For the text-containing cell, return its midpoint in (X, Y) coordinate format. 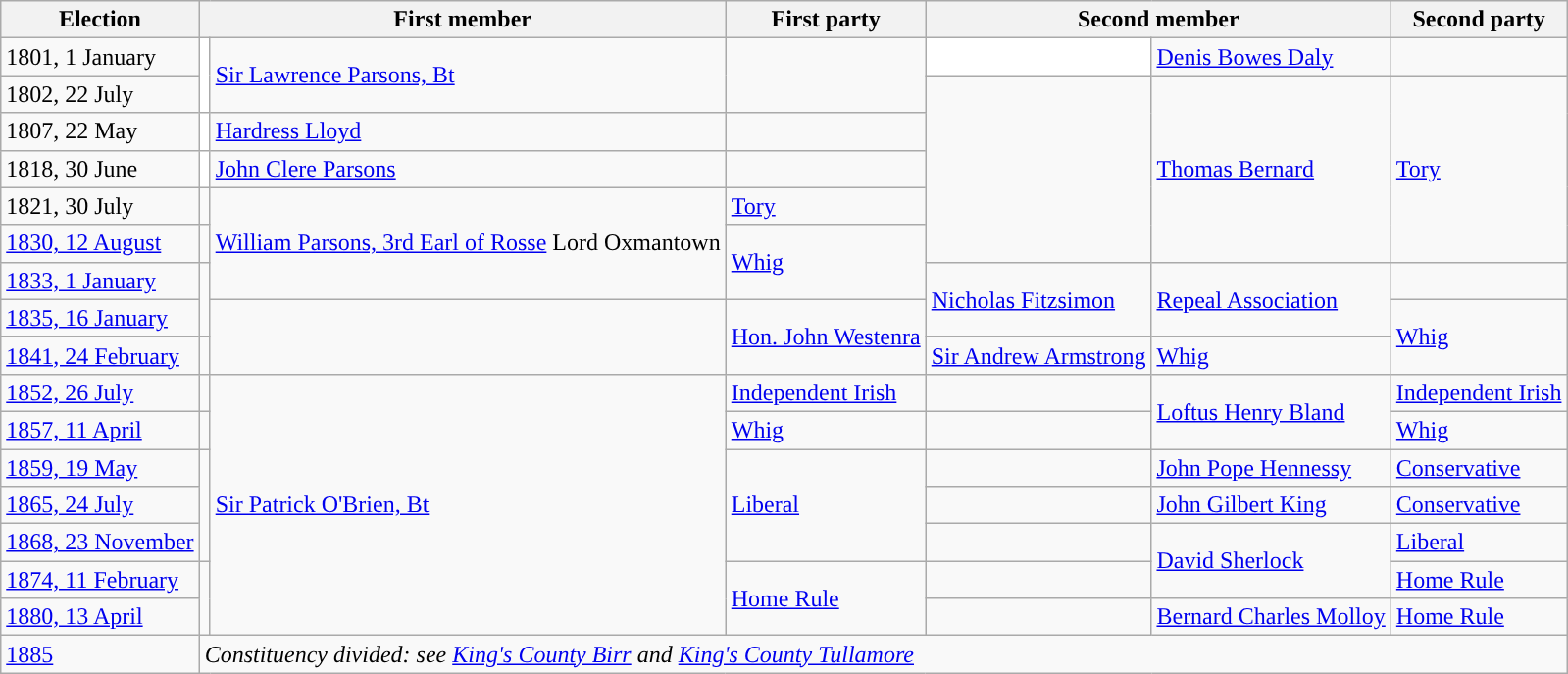
Constituency divided: see King's County Birr and King's County Tullamore (883, 654)
Hardress Lloyd (468, 131)
Second member (1158, 20)
1807, 22 May (100, 131)
Sir Patrick O'Brien, Bt (468, 504)
Sir Andrew Armstrong (1038, 355)
John Clere Parsons (468, 169)
William Parsons, 3rd Earl of Rosse Lord Oxmantown (468, 243)
David Sherlock (1271, 561)
1802, 22 July (100, 94)
Loftus Henry Bland (1271, 411)
First party (826, 20)
Election (100, 20)
1841, 24 February (100, 355)
1868, 23 November (100, 543)
1874, 11 February (100, 580)
Second party (1479, 20)
1852, 26 July (100, 392)
John Pope Hennessy (1271, 468)
1865, 24 July (100, 505)
1885 (100, 654)
Thomas Bernard (1271, 169)
Nicholas Fitzsimon (1038, 299)
1880, 13 April (100, 617)
Sir Lawrence Parsons, Bt (468, 76)
John Gilbert King (1271, 505)
1857, 11 April (100, 430)
1818, 30 June (100, 169)
Hon. John Westenra (826, 337)
Denis Bowes Daly (1271, 57)
First member (463, 20)
Repeal Association (1271, 299)
1801, 1 January (100, 57)
1833, 1 January (100, 281)
1821, 30 July (100, 206)
1835, 16 January (100, 318)
Bernard Charles Molloy (1271, 617)
1830, 12 August (100, 243)
1859, 19 May (100, 468)
